Return the (x, y) coordinate for the center point of the cell that contains the specified text.  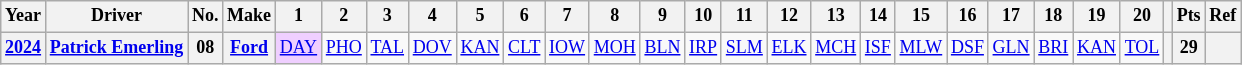
PHO (344, 48)
6 (524, 16)
19 (1097, 16)
GLN (1011, 48)
Ref (1223, 16)
ELK (789, 48)
MLW (920, 48)
2 (344, 16)
08 (206, 48)
DOV (432, 48)
12 (789, 16)
BRI (1054, 48)
1 (298, 16)
IOW (568, 48)
16 (968, 16)
ISF (878, 48)
2024 (24, 48)
MCH (836, 48)
Pts (1188, 16)
No. (206, 16)
14 (878, 16)
IRP (704, 48)
TOL (1142, 48)
29 (1188, 48)
18 (1054, 16)
Driver (116, 16)
5 (480, 16)
DSF (968, 48)
Year (24, 16)
11 (744, 16)
Patrick Emerling (116, 48)
8 (614, 16)
DAY (298, 48)
TAL (387, 48)
MOH (614, 48)
17 (1011, 16)
SLM (744, 48)
BLN (662, 48)
Make (250, 16)
CLT (524, 48)
20 (1142, 16)
7 (568, 16)
10 (704, 16)
3 (387, 16)
15 (920, 16)
Ford (250, 48)
4 (432, 16)
13 (836, 16)
9 (662, 16)
